Determine the (x, y) coordinate at the center of the cell enclosing the given text.  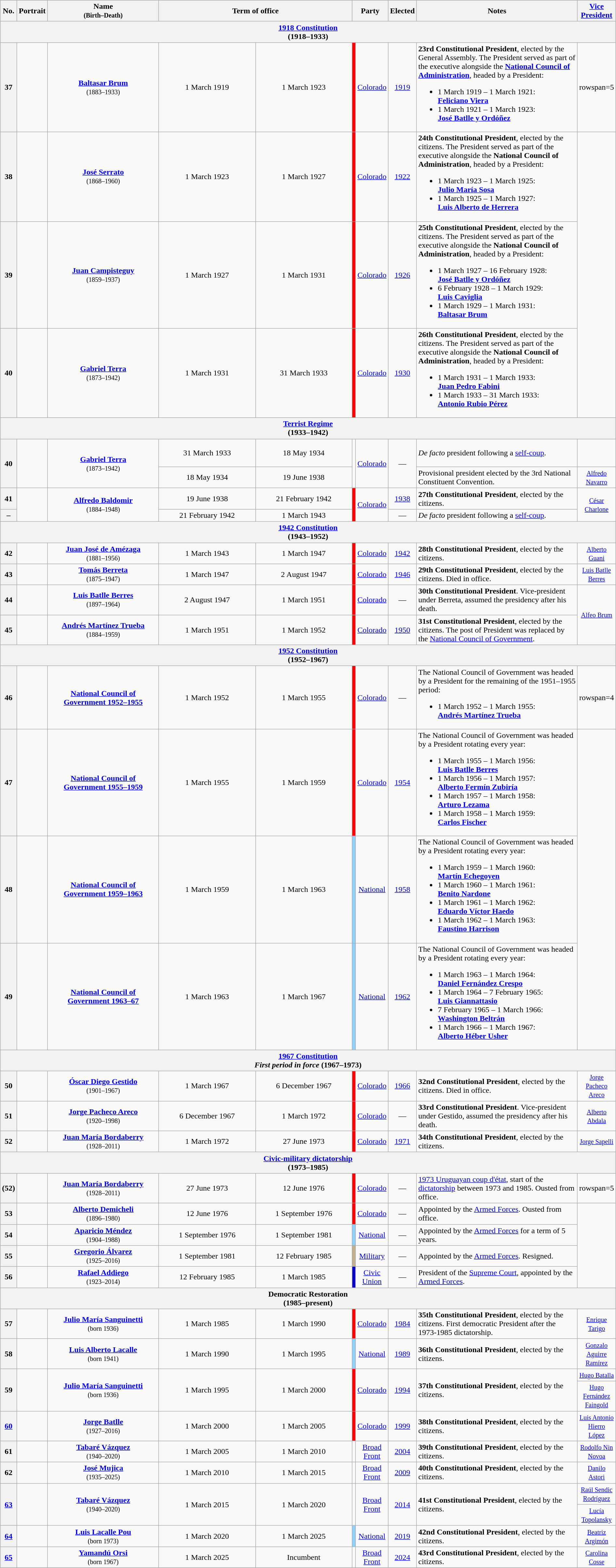
Hugo Batalla (597, 1375)
Aparicio Méndez(1904–1988) (103, 1235)
57 (8, 1324)
2019 (402, 1536)
Tomás Berreta(1875–1947) (103, 575)
1971 (402, 1142)
– (8, 515)
2004 (402, 1452)
1950 (402, 630)
Rafael Addiego(1923–2014) (103, 1277)
Gonzalo Aguirre Ramírez (597, 1354)
Elected (402, 11)
1958 (402, 889)
1946 (402, 575)
1 March 1919 (207, 87)
Carolina Cosse (597, 1557)
Jorge Pacheco Areco(1920–1998) (103, 1116)
Andrés Martínez Trueba(1884–1959) (103, 630)
63 (8, 1504)
46 (8, 698)
38 (8, 177)
41st Constitutional President, elected by the citizens. (497, 1504)
28th Constitutional President, elected by the citizens. (497, 553)
Civic-military dictatorship (1973–1985) (308, 1162)
37th Constitutional President, elected by the citizens. (497, 1390)
62 (8, 1472)
Óscar Diego Gestido(1901–1967) (103, 1086)
Luis Lacalle Pou(born 1973) (103, 1536)
38th Constitutional President, elected by the citizens. (497, 1426)
Raúl Sendic Rodríguez (597, 1494)
1967 Constitution First period in force (1967–1973) (308, 1060)
2009 (402, 1472)
44 (8, 600)
Alberto Abdala (597, 1116)
56 (8, 1277)
47 (8, 783)
1989 (402, 1354)
34th Constitutional President, elected by the citizens. (497, 1142)
43rd Constitutional President, elected by the citizens. (497, 1557)
Jorge Sapelli (597, 1142)
(52) (8, 1188)
Alfeo Brum (597, 615)
Luis Alberto Lacalle(born 1941) (103, 1354)
Appointed by the Armed Forces. Ousted from office. (497, 1214)
45 (8, 630)
Name(Birth–Death) (103, 11)
1942 Constitution (1943–1952) (308, 532)
43 (8, 575)
National Council of Government 1959–1963 (103, 889)
Appointed by the Armed Forces for a term of 5 years. (497, 1235)
30th Constitutional President. Vice-president under Berreta, assumed the presidency after his death. (497, 600)
1918 Constitution (1918–1933) (308, 32)
Appointed by the Armed Forces. Resigned. (497, 1256)
1919 (402, 87)
Luis Antonio Hierro López (597, 1426)
Danilo Astori (597, 1472)
52 (8, 1142)
Jorge Batlle(1927–2016) (103, 1426)
61 (8, 1452)
1999 (402, 1426)
1952 Constitution (1952–1967) (308, 655)
27th Constitutional President, elected by the citizens. (497, 499)
1926 (402, 275)
No. (8, 11)
Terrist Regime (1933–1942) (308, 428)
National Council of Government 1952–1955 (103, 698)
National Council of Government 1955–1959 (103, 783)
1973 Uruguayan coup d'état, start of the dictatorship between 1973 and 1985. Ousted from office. (497, 1188)
Hugo Fernández Faingold (597, 1396)
Juan Campisteguy(1859–1937) (103, 275)
1922 (402, 177)
51 (8, 1116)
Alberto Demicheli(1896–1980) (103, 1214)
Baltasar Brum(1883–1933) (103, 87)
1930 (402, 373)
José Mujica(1935–2025) (103, 1472)
2024 (402, 1557)
National Council of Government 1963–67 (103, 997)
Luis Batlle Berres(1897–1964) (103, 600)
Juan José de Amézaga(1881–1956) (103, 553)
54 (8, 1235)
Term of office (255, 11)
50 (8, 1086)
65 (8, 1557)
Gregorio Álvarez(1925–2016) (103, 1256)
35th Constitutional President, elected by the citizens. First democratic President after the 1973-1985 dictatorship. (497, 1324)
29th Constitutional President, elected by the citizens. Died in office. (497, 575)
40th Constitutional President, elected by the citizens. (497, 1472)
Incumbent (303, 1557)
José Serrato(1868–1960) (103, 177)
1938 (402, 499)
53 (8, 1214)
Alberto Guani (597, 553)
Notes (497, 11)
58 (8, 1354)
48 (8, 889)
Yamandú Orsi(born 1967) (103, 1557)
49 (8, 997)
33rd Constitutional President. Vice-president under Gestido, assumed the presidency after his death. (497, 1116)
42 (8, 553)
64 (8, 1536)
President of the Supreme Court, appointed by the Armed Forces. (497, 1277)
Alfredo Navarro (597, 477)
36th Constitutional President, elected by the citizens. (497, 1354)
Military (372, 1256)
Beatriz Argimón (597, 1536)
39 (8, 275)
Civic Union (372, 1277)
Lucía Topolansky (597, 1515)
César Charlone (597, 504)
Party (370, 11)
39th Constitutional President, elected by the citizens. (497, 1452)
1984 (402, 1324)
59 (8, 1390)
rowspan=4 (597, 698)
Alfredo Baldomir(1884–1948) (103, 504)
Portrait (32, 11)
1962 (402, 997)
Provisional president elected by the 3rd National Constituent Convention. (497, 477)
1966 (402, 1086)
1942 (402, 553)
Jorge Pacheco Areco (597, 1086)
Rodolfo Nin Novoa (597, 1452)
60 (8, 1426)
42nd Constitutional President, elected by the citizens. (497, 1536)
31st Constitutional President, elected by the citizens. The post of President was replaced by the National Council of Government. (497, 630)
1954 (402, 783)
41 (8, 499)
2014 (402, 1504)
Democratic Restoration(1985–present) (308, 1298)
32nd Constitutional President, elected by the citizens. Died in office. (497, 1086)
1994 (402, 1390)
Enrique Tarigo (597, 1324)
37 (8, 87)
55 (8, 1256)
Vice President (597, 11)
Luis Batlle Berres (597, 575)
